Locate the cell with the specified text and output its (X, Y) center coordinate. 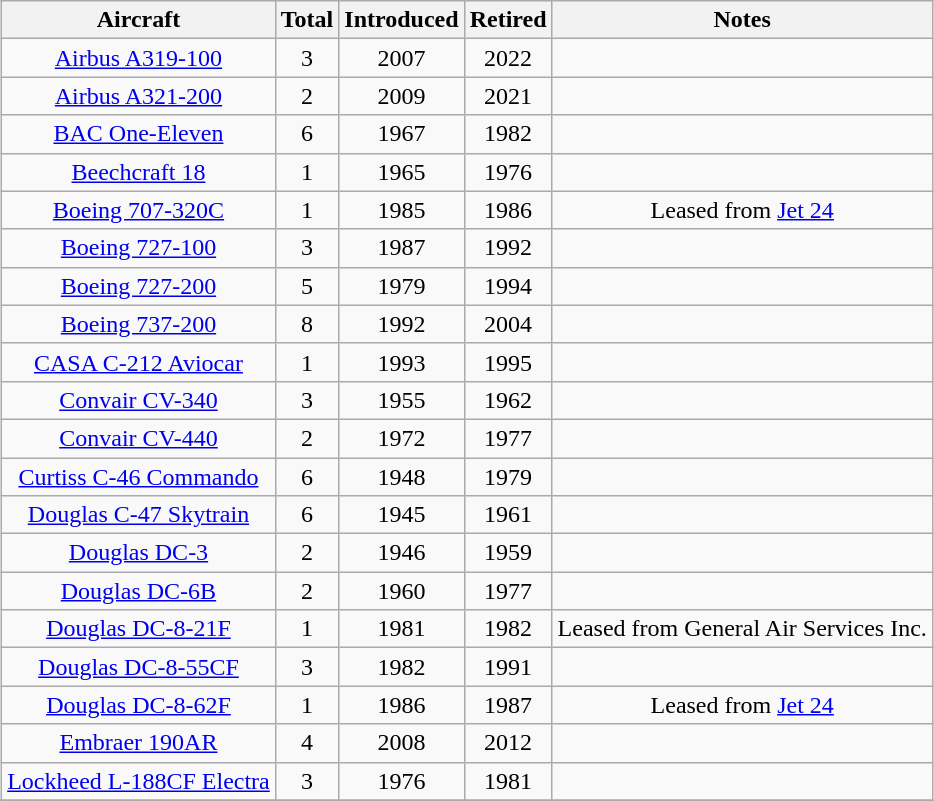
2008 (402, 743)
1991 (508, 667)
Boeing 707-320C (139, 210)
2007 (402, 58)
Aircraft (139, 20)
1972 (402, 438)
1965 (402, 172)
Curtiss C-46 Commando (139, 477)
2022 (508, 58)
2009 (402, 96)
Retired (508, 20)
Boeing 727-100 (139, 248)
1994 (508, 286)
Douglas DC-6B (139, 591)
2004 (508, 324)
1995 (508, 362)
CASA C-212 Aviocar (139, 362)
1967 (402, 134)
1962 (508, 400)
1955 (402, 400)
8 (307, 324)
1960 (402, 591)
2021 (508, 96)
1945 (402, 515)
1961 (508, 515)
Douglas DC-8-55CF (139, 667)
1946 (402, 553)
1993 (402, 362)
Convair CV-340 (139, 400)
Douglas DC-3 (139, 553)
BAC One-Eleven (139, 134)
Airbus A321-200 (139, 96)
Beechcraft 18 (139, 172)
Lockheed L-188CF Electra (139, 781)
Boeing 737-200 (139, 324)
Douglas DC-8-21F (139, 629)
4 (307, 743)
Introduced (402, 20)
Boeing 727-200 (139, 286)
1985 (402, 210)
Airbus A319-100 (139, 58)
2012 (508, 743)
Douglas C-47 Skytrain (139, 515)
5 (307, 286)
Convair CV-440 (139, 438)
Notes (742, 20)
Embraer 190AR (139, 743)
1948 (402, 477)
Leased from General Air Services Inc. (742, 629)
Total (307, 20)
1959 (508, 553)
Douglas DC-8-62F (139, 705)
